Capture the cell that displays the provided text and extract its (X, Y) central coordinate. 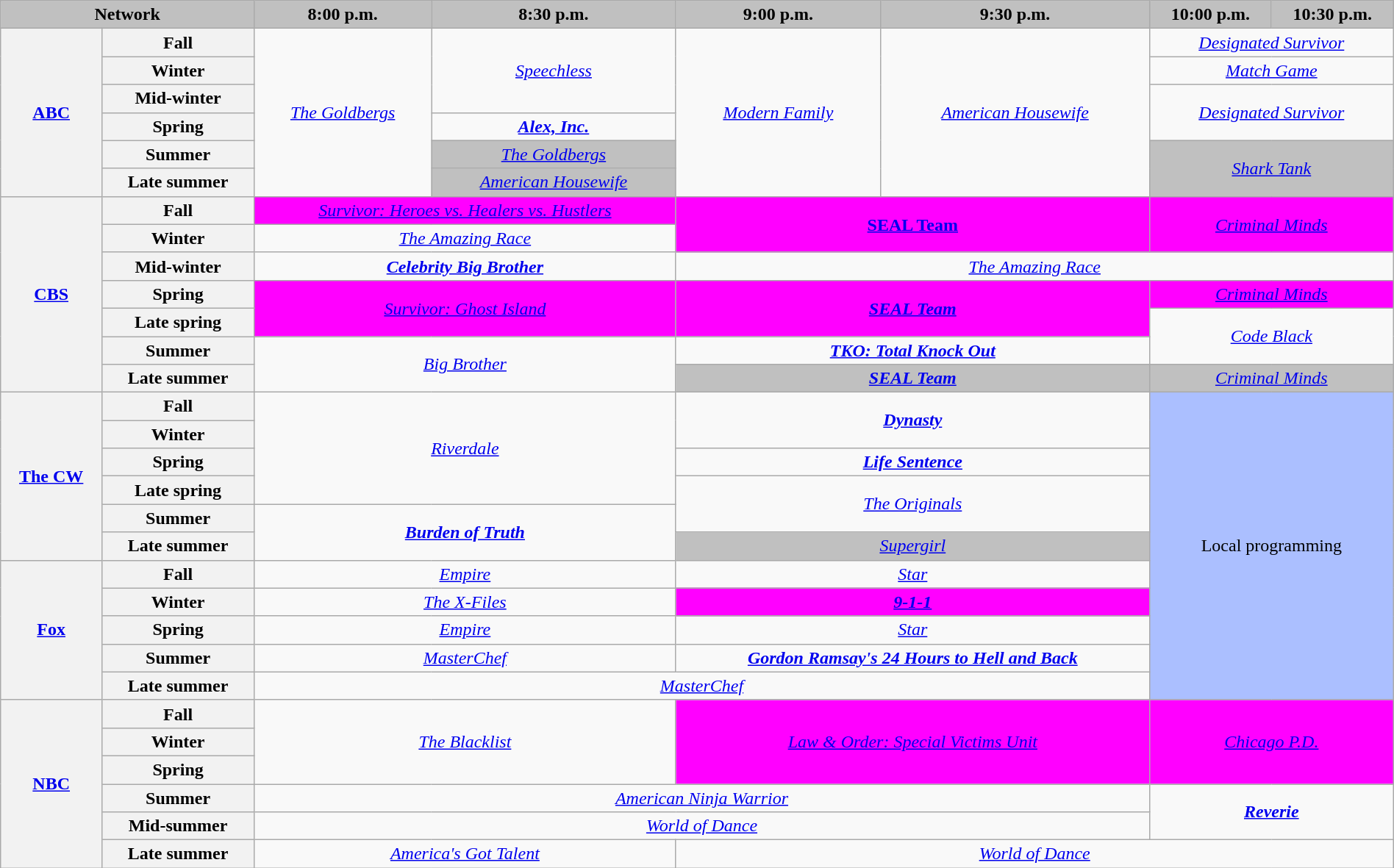
Fox (51, 630)
Burden of Truth (465, 532)
America's Got Talent (465, 854)
Dynasty (912, 420)
The Blacklist (465, 742)
Speechless (554, 71)
8:30 p.m. (554, 15)
Alex, Inc. (554, 126)
Mid-summer (178, 826)
NBC (51, 783)
CBS (51, 294)
Network (128, 15)
10:00 p.m. (1210, 15)
Code Black (1271, 336)
Local programming (1271, 547)
The X-Files (465, 602)
Celebrity Big Brother (465, 266)
Chicago P.D. (1271, 742)
9-1-1 (912, 602)
ABC (51, 112)
Reverie (1271, 811)
Match Game (1271, 71)
TKO: Total Knock Out (912, 351)
Supergirl (912, 546)
Riverdale (465, 448)
The CW (51, 476)
Survivor: Ghost Island (465, 308)
9:00 p.m. (778, 15)
Big Brother (465, 365)
9:30 p.m. (1015, 15)
Shark Tank (1271, 168)
Law & Order: Special Victims Unit (912, 742)
Gordon Ramsay's 24 Hours to Hell and Back (912, 658)
Life Sentence (912, 462)
The Originals (912, 504)
American Ninja Warrior (702, 797)
8:00 p.m. (343, 15)
Modern Family (778, 112)
Survivor: Heroes vs. Healers vs. Hustlers (465, 210)
10:30 p.m. (1332, 15)
